Return the (x, y) coordinate for the center point of the cell that contains the specified text.  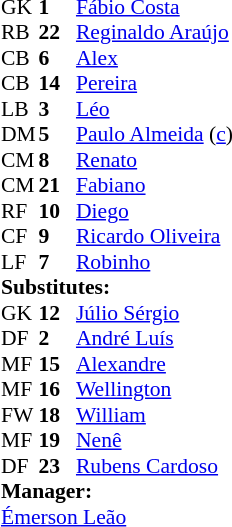
23 (57, 466)
2 (57, 339)
7 (57, 262)
GK (20, 313)
9 (57, 237)
5 (57, 135)
CF (20, 237)
RB (20, 33)
19 (57, 441)
16 (57, 389)
8 (57, 160)
6 (57, 58)
LF (20, 262)
LB (20, 109)
RF (20, 211)
22 (57, 33)
12 (57, 313)
DM (20, 135)
21 (57, 185)
14 (57, 83)
10 (57, 211)
3 (57, 109)
15 (57, 364)
18 (57, 415)
FW (20, 415)
